Return (X, Y) of the center of cell containing provided text 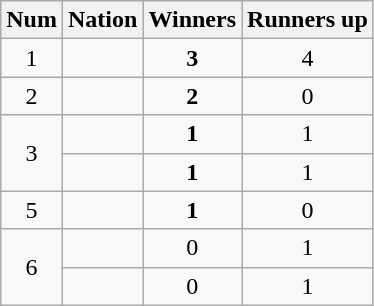
5 (32, 210)
Num (32, 20)
Runners up (308, 20)
Nation (102, 20)
6 (32, 267)
Winners (192, 20)
4 (308, 58)
